Extract the (x, y) coordinate from the center of the cell holding the provided text.  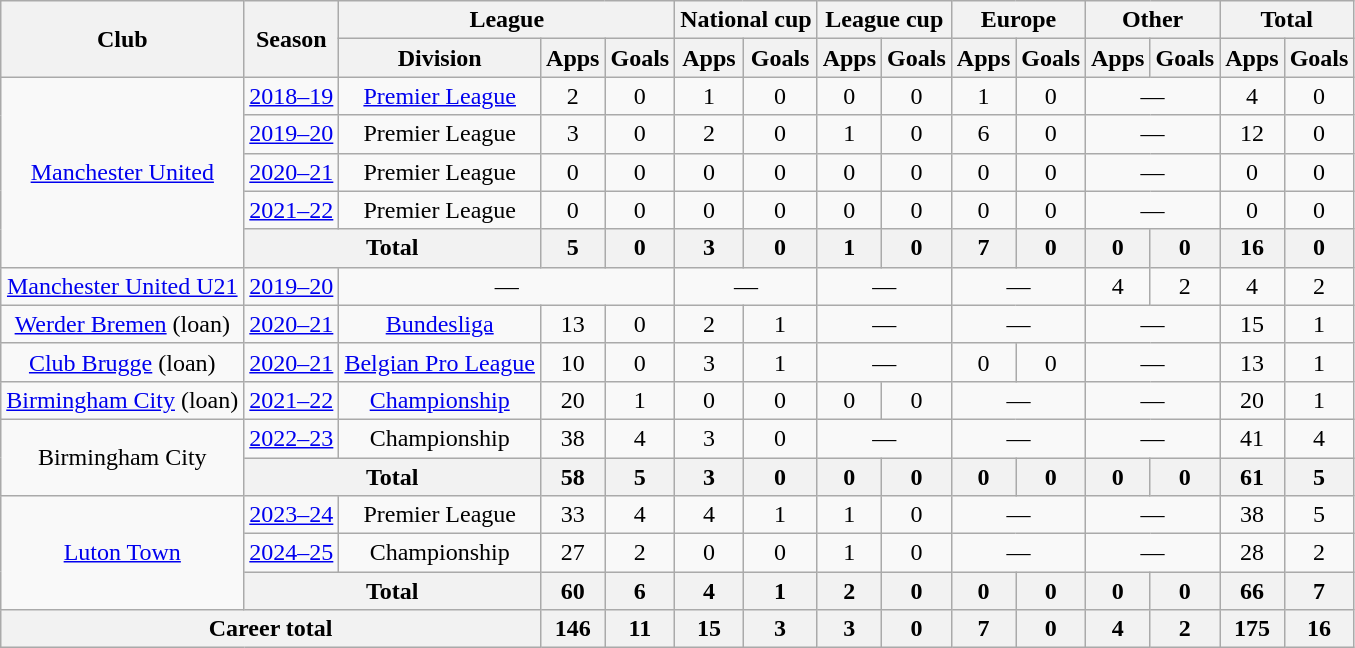
11 (640, 629)
Club (122, 39)
28 (1252, 553)
Birmingham City (loan) (122, 400)
61 (1252, 477)
Europe (1018, 20)
Division (440, 58)
2018–19 (292, 96)
41 (1252, 438)
146 (573, 629)
175 (1252, 629)
Werder Bremen (loan) (122, 324)
Birmingham City (122, 457)
60 (573, 591)
27 (573, 553)
Club Brugge (loan) (122, 362)
Other (1153, 20)
Manchester United (122, 172)
Luton Town (122, 553)
League cup (884, 20)
Manchester United U21 (122, 286)
58 (573, 477)
10 (573, 362)
12 (1252, 134)
League (507, 20)
2023–24 (292, 515)
Belgian Pro League (440, 362)
Season (292, 39)
National cup (746, 20)
2022–23 (292, 438)
Career total (271, 629)
66 (1252, 591)
Bundesliga (440, 324)
2024–25 (292, 553)
33 (573, 515)
